From the cell containing the given text, extract its center point as [x, y] coordinate. 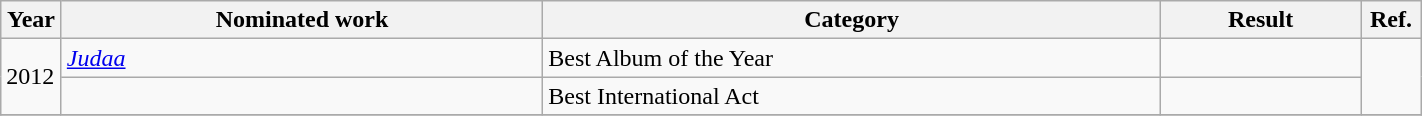
Result [1260, 20]
Best International Act [852, 96]
Best Album of the Year [852, 58]
2012 [32, 77]
Nominated work [302, 20]
Year [32, 20]
Ref. [1392, 20]
Judaa [302, 58]
Category [852, 20]
